Extract the [x, y] coordinate from the center of the cell holding the provided text.  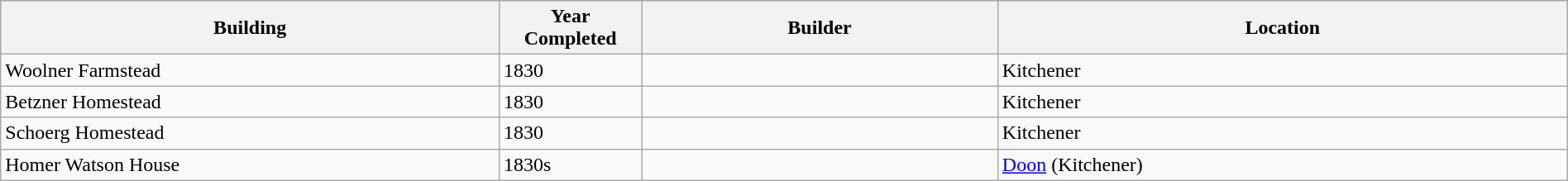
Woolner Farmstead [250, 70]
Betzner Homestead [250, 102]
Homer Watson House [250, 164]
Year Completed [571, 28]
Schoerg Homestead [250, 133]
Doon (Kitchener) [1282, 164]
Building [250, 28]
1830s [571, 164]
Location [1282, 28]
Builder [820, 28]
